Search for the cell housing the specified text and yield its [x, y] center coordinate. 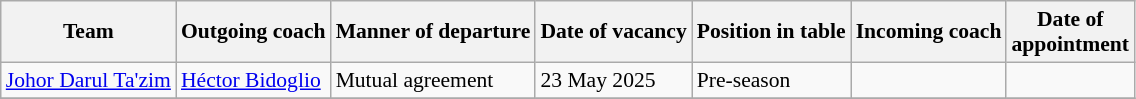
Manner of departure [434, 32]
Outgoing coach [254, 32]
Héctor Bidoglio [254, 80]
Mutual agreement [434, 80]
23 May 2025 [613, 80]
Date of vacancy [613, 32]
Date ofappointment [1070, 32]
Position in table [772, 32]
Pre-season [772, 80]
Team [88, 32]
Johor Darul Ta'zim [88, 80]
Incoming coach [929, 32]
